Pinpoint the cell where the given text exists, returning its [X, Y] midpoint coordinate. 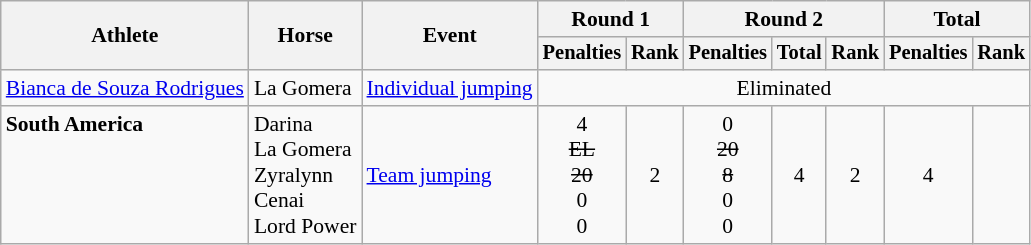
020800 [728, 175]
La Gomera [306, 88]
Bianca de Souza Rodrigues [125, 88]
Event [450, 36]
Round 2 [784, 19]
DarinaLa GomeraZyralynnCenaiLord Power [306, 175]
South America [125, 175]
Individual jumping [450, 88]
4EL2000 [582, 175]
Team jumping [450, 175]
Horse [306, 36]
Eliminated [784, 88]
Athlete [125, 36]
Round 1 [611, 19]
